Extract the (X, Y) coordinate from the center of the cell holding the provided text.  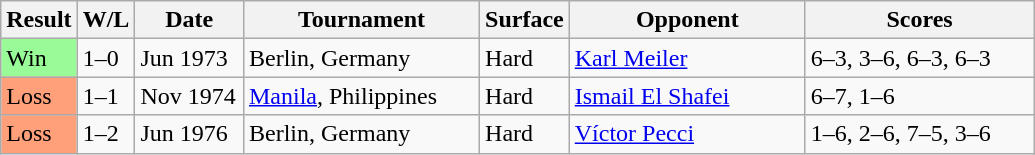
Result (39, 20)
Opponent (687, 20)
6–7, 1–6 (920, 96)
Karl Meiler (687, 58)
Win (39, 58)
1–6, 2–6, 7–5, 3–6 (920, 134)
1–1 (106, 96)
Jun 1976 (190, 134)
W/L (106, 20)
Tournament (361, 20)
6–3, 3–6, 6–3, 6–3 (920, 58)
Ismail El Shafei (687, 96)
Surface (525, 20)
Scores (920, 20)
Nov 1974 (190, 96)
Víctor Pecci (687, 134)
Jun 1973 (190, 58)
Date (190, 20)
Manila, Philippines (361, 96)
1–0 (106, 58)
1–2 (106, 134)
